Return the [X, Y] coordinate for the center point of the cell that contains the specified text.  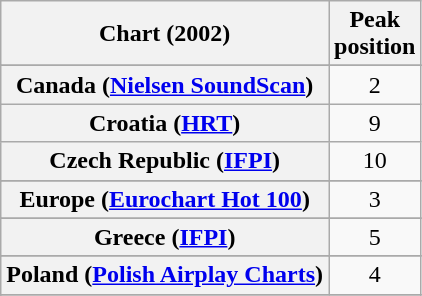
Croatia (HRT) [165, 123]
5 [375, 237]
Czech Republic (IFPI) [165, 161]
10 [375, 161]
Peakposition [375, 34]
3 [375, 199]
Canada (Nielsen SoundScan) [165, 85]
2 [375, 85]
4 [375, 275]
Poland (Polish Airplay Charts) [165, 275]
Chart (2002) [165, 34]
Greece (IFPI) [165, 237]
Europe (Eurochart Hot 100) [165, 199]
9 [375, 123]
